Search for the cell housing the specified text and yield its (x, y) center coordinate. 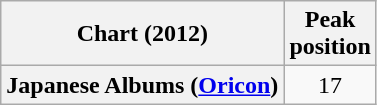
17 (330, 85)
Japanese Albums (Oricon) (142, 85)
Chart (2012) (142, 34)
Peak position (330, 34)
